Return the (X, Y) coordinate for the center point of the cell that contains the specified text.  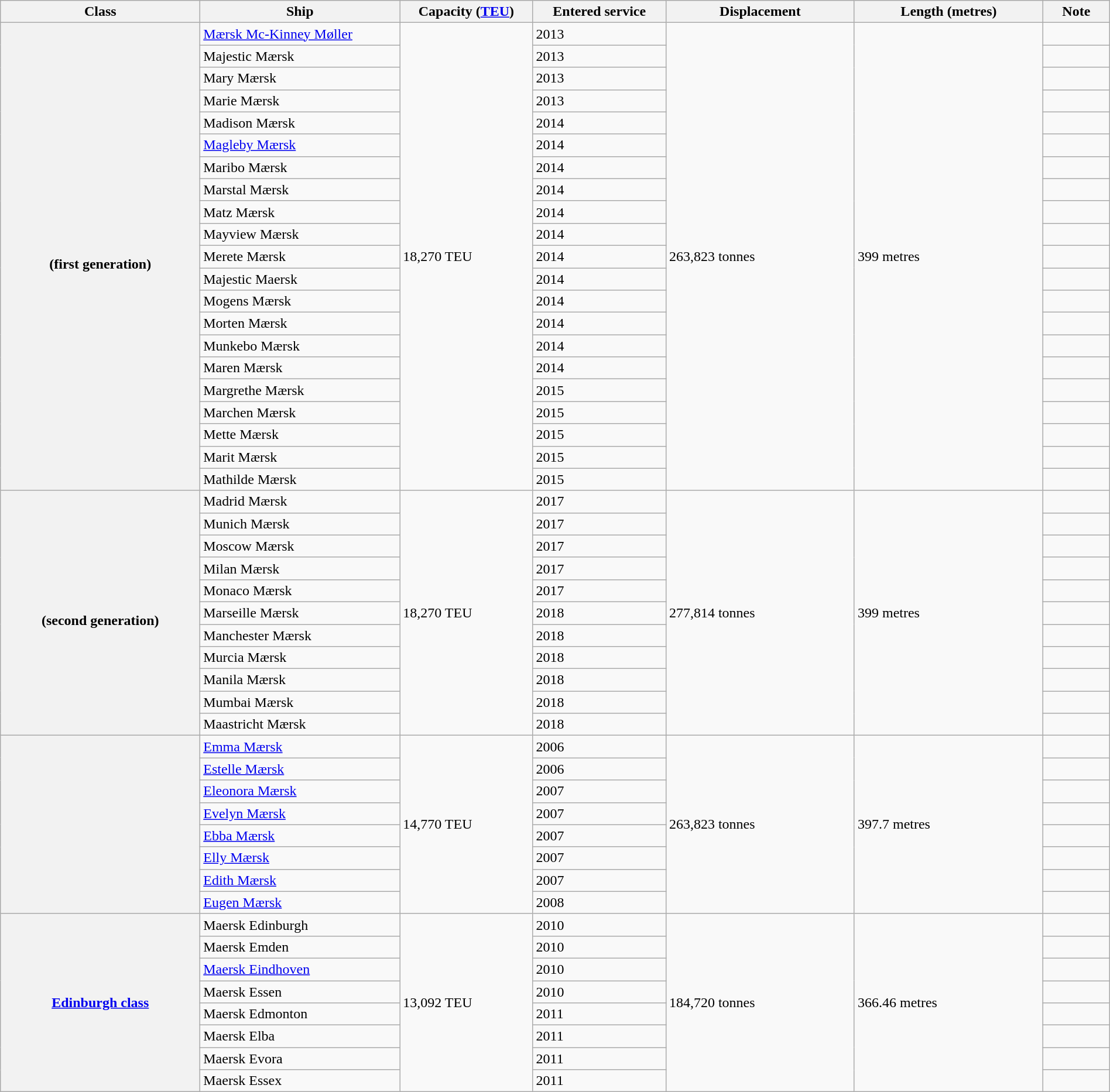
Madison Mærsk (300, 123)
Mumbai Mærsk (300, 702)
Capacity (TEU) (466, 12)
Mary Mærsk (300, 78)
Estelle Mærsk (300, 769)
Mayview Mærsk (300, 234)
Ship (300, 12)
Eugen Mærsk (300, 902)
Edinburgh class (101, 1002)
Milan Mærsk (300, 568)
Note (1076, 12)
Merete Mærsk (300, 256)
Mærsk Mc-Kinney Møller (300, 34)
Marseille Mærsk (300, 613)
Majestic Mærsk (300, 56)
Munich Mærsk (300, 524)
Maersk Emden (300, 947)
Morten Mærsk (300, 324)
277,814 tonnes (760, 613)
Maastricht Mærsk (300, 724)
Marstal Mærsk (300, 190)
(second generation) (101, 613)
Maersk Edmonton (300, 1014)
Munkebo Mærsk (300, 346)
Elly Mærsk (300, 858)
Maersk Elba (300, 1036)
Eleonora Mærsk (300, 791)
13,092 TEU (466, 1002)
Length (metres) (948, 12)
Maersk Edinburgh (300, 925)
Marit Mærsk (300, 457)
Marie Mærsk (300, 101)
Maersk Eindhoven (300, 969)
Mathilde Mærsk (300, 479)
2008 (599, 902)
Maren Mærsk (300, 368)
Manila Mærsk (300, 680)
Emma Mærsk (300, 747)
Majestic Maersk (300, 279)
397.7 metres (948, 825)
Monaco Mærsk (300, 590)
14,770 TEU (466, 825)
Moscow Mærsk (300, 546)
Magleby Mærsk (300, 145)
Marchen Mærsk (300, 413)
Maersk Essen (300, 992)
184,720 tonnes (760, 1002)
366.46 metres (948, 1002)
Matz Mærsk (300, 212)
Murcia Mærsk (300, 658)
Ebba Mærsk (300, 836)
Evelyn Mærsk (300, 813)
Mogens Mærsk (300, 301)
Mette Mærsk (300, 435)
Class (101, 12)
(first generation) (101, 256)
Maersk Evora (300, 1059)
Displacement (760, 12)
Entered service (599, 12)
Maersk Essex (300, 1081)
Madrid Mærsk (300, 502)
Maribo Mærsk (300, 167)
Manchester Mærsk (300, 635)
Margrethe Mærsk (300, 390)
Edith Mærsk (300, 880)
